Capture the cell that displays the provided text and extract its (x, y) central coordinate. 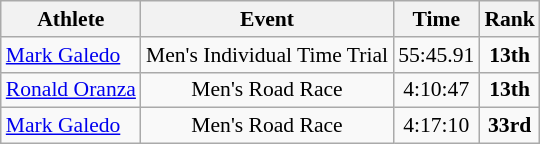
Athlete (71, 19)
Time (436, 19)
Men's Individual Time Trial (267, 55)
33rd (510, 126)
Rank (510, 19)
4:10:47 (436, 90)
Ronald Oranza (71, 90)
4:17:10 (436, 126)
55:45.91 (436, 55)
Event (267, 19)
